Search for the cell housing the specified text and yield its (x, y) center coordinate. 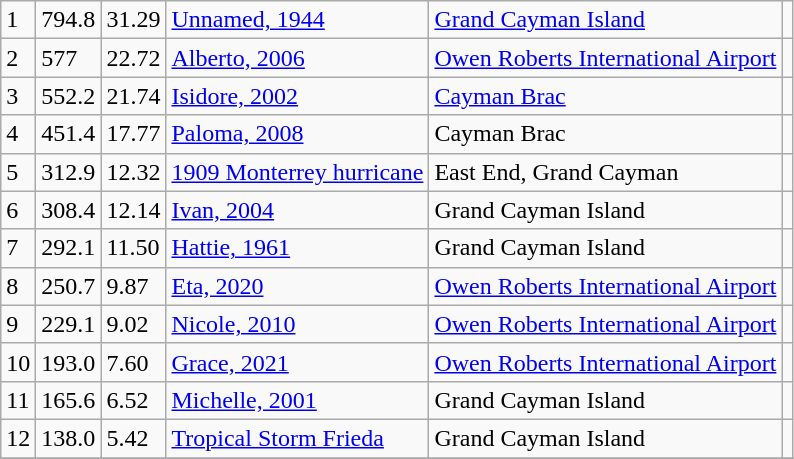
5 (18, 172)
Hattie, 1961 (298, 248)
5.42 (134, 438)
308.4 (68, 210)
Michelle, 2001 (298, 400)
1909 Monterrey hurricane (298, 172)
31.29 (134, 20)
9.87 (134, 286)
7.60 (134, 362)
8 (18, 286)
12.32 (134, 172)
6.52 (134, 400)
22.72 (134, 58)
12.14 (134, 210)
1 (18, 20)
Eta, 2020 (298, 286)
17.77 (134, 134)
10 (18, 362)
312.9 (68, 172)
138.0 (68, 438)
577 (68, 58)
Tropical Storm Frieda (298, 438)
794.8 (68, 20)
193.0 (68, 362)
12 (18, 438)
292.1 (68, 248)
4 (18, 134)
6 (18, 210)
7 (18, 248)
451.4 (68, 134)
3 (18, 96)
21.74 (134, 96)
Isidore, 2002 (298, 96)
Alberto, 2006 (298, 58)
552.2 (68, 96)
Grace, 2021 (298, 362)
11 (18, 400)
East End, Grand Cayman (606, 172)
165.6 (68, 400)
Ivan, 2004 (298, 210)
Paloma, 2008 (298, 134)
250.7 (68, 286)
Nicole, 2010 (298, 324)
2 (18, 58)
11.50 (134, 248)
Unnamed, 1944 (298, 20)
229.1 (68, 324)
9.02 (134, 324)
9 (18, 324)
